Scan for the cell matching the given text and deliver its (x, y) coordinate at center. 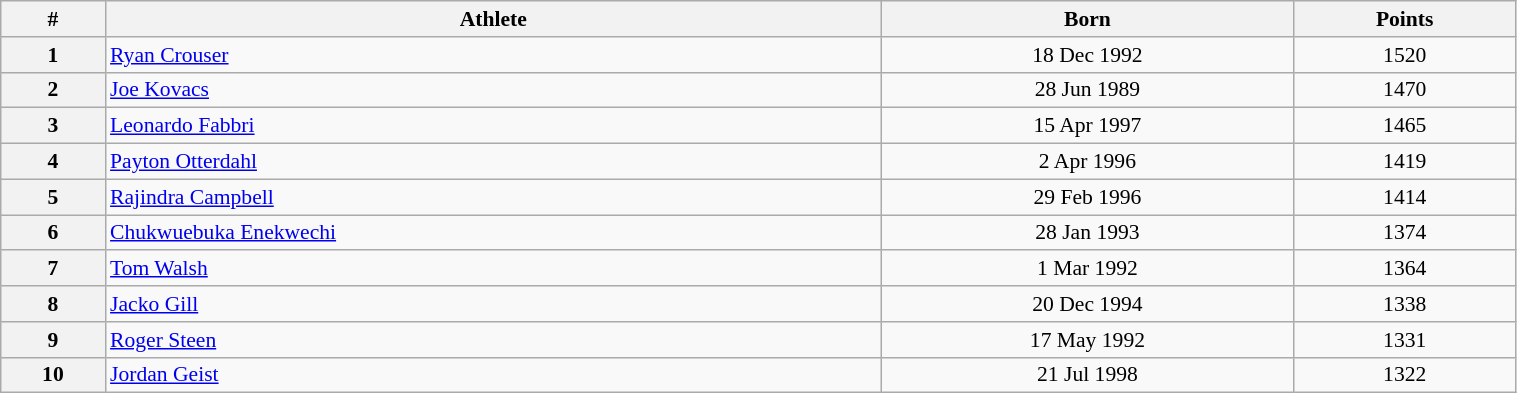
4 (53, 162)
Roger Steen (493, 340)
3 (53, 126)
1 (53, 55)
1 Mar 1992 (1087, 269)
1470 (1404, 90)
Points (1404, 19)
17 May 1992 (1087, 340)
7 (53, 269)
2 (53, 90)
1465 (1404, 126)
28 Jan 1993 (1087, 233)
1338 (1404, 304)
10 (53, 375)
6 (53, 233)
21 Jul 1998 (1087, 375)
1414 (1404, 197)
Rajindra Campbell (493, 197)
1364 (1404, 269)
2 Apr 1996 (1087, 162)
Athlete (493, 19)
1374 (1404, 233)
# (53, 19)
Jacko Gill (493, 304)
Joe Kovacs (493, 90)
8 (53, 304)
Chukwuebuka Enekwechi (493, 233)
Tom Walsh (493, 269)
29 Feb 1996 (1087, 197)
9 (53, 340)
20 Dec 1994 (1087, 304)
1322 (1404, 375)
Born (1087, 19)
1419 (1404, 162)
Ryan Crouser (493, 55)
15 Apr 1997 (1087, 126)
Payton Otterdahl (493, 162)
18 Dec 1992 (1087, 55)
1520 (1404, 55)
5 (53, 197)
Jordan Geist (493, 375)
1331 (1404, 340)
28 Jun 1989 (1087, 90)
Leonardo Fabbri (493, 126)
